Pinpoint the cell where the given text exists, returning its [X, Y] midpoint coordinate. 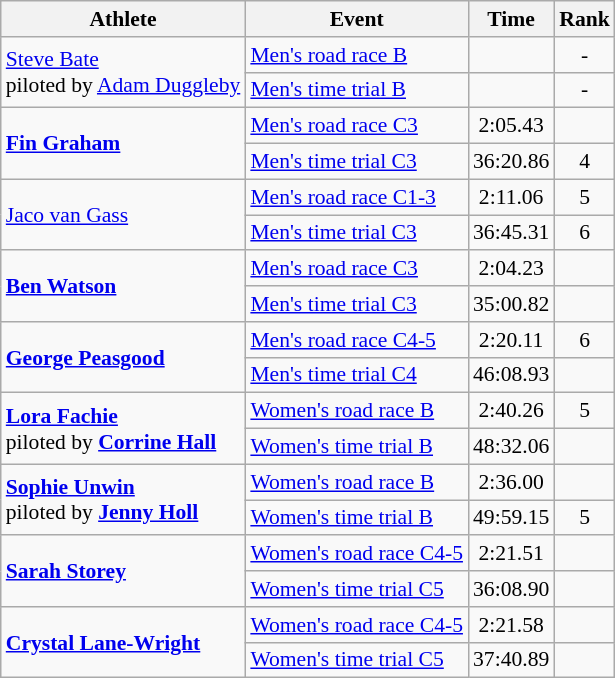
Men's road race C4-5 [356, 340]
46:08.93 [511, 375]
Men's time trial B [356, 90]
2:04.23 [511, 269]
Crystal Lane-Wright [124, 642]
Men's time trial C4 [356, 375]
Sarah Storey [124, 572]
35:00.82 [511, 304]
Rank [584, 19]
Jaco van Gass [124, 214]
36:20.86 [511, 162]
2:21.58 [511, 625]
2:05.43 [511, 126]
48:32.06 [511, 447]
George Peasgood [124, 358]
37:40.89 [511, 660]
36:08.90 [511, 589]
Time [511, 19]
4 [584, 162]
2:21.51 [511, 554]
2:20.11 [511, 340]
Athlete [124, 19]
Fin Graham [124, 144]
36:45.31 [511, 233]
Event [356, 19]
49:59.15 [511, 518]
2:36.00 [511, 482]
Men's road race C1-3 [356, 197]
Lora Fachie piloted by Corrine Hall [124, 428]
2:40.26 [511, 411]
Men's road race B [356, 55]
2:11.06 [511, 197]
Steve Bate piloted by Adam Duggleby [124, 72]
Ben Watson [124, 286]
Sophie Unwin piloted by Jenny Holl [124, 500]
